Pinpoint the cell where the given text exists, returning its (x, y) midpoint coordinate. 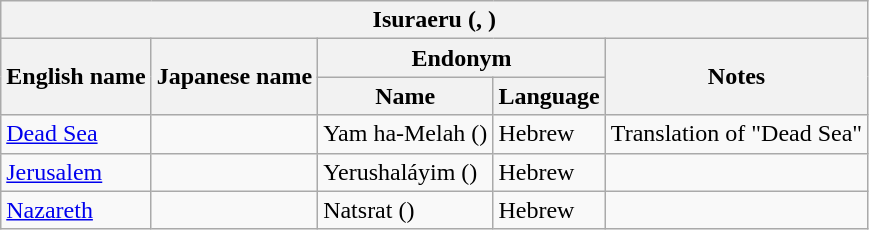
Yerushaláyim () (406, 172)
Translation of "Dead Sea" (736, 134)
Yam ha-Melah () (406, 134)
Language (549, 96)
Natsrat () (406, 210)
Endonym (462, 58)
Nazareth (76, 210)
Dead Sea (76, 134)
Notes (736, 77)
Name (406, 96)
Japanese name (234, 77)
Jerusalem (76, 172)
Isuraeru (, ) (434, 20)
English name (76, 77)
